Determine the (X, Y) coordinate at the center of the cell enclosing the given text.  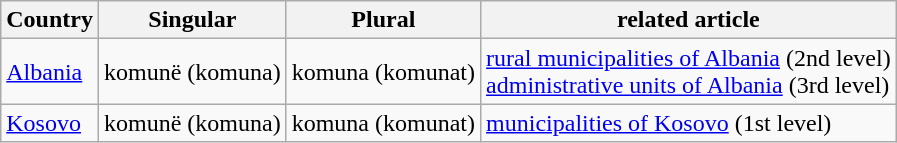
Albania (50, 72)
Singular (192, 20)
municipalities of Kosovo (1st level) (689, 123)
related article (689, 20)
Plural (383, 20)
Kosovo (50, 123)
Country (50, 20)
rural municipalities of Albania (2nd level)administrative units of Albania (3rd level) (689, 72)
